Determine the [x, y] coordinate at the center of the cell enclosing the given text.  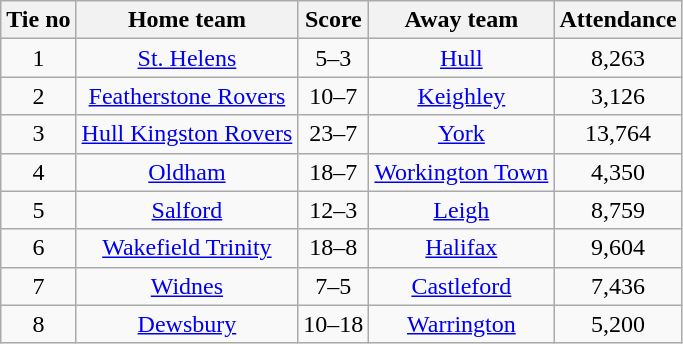
4,350 [618, 172]
8,263 [618, 58]
Workington Town [462, 172]
7–5 [334, 286]
Salford [187, 210]
7,436 [618, 286]
1 [38, 58]
Widnes [187, 286]
9,604 [618, 248]
Leigh [462, 210]
Oldham [187, 172]
4 [38, 172]
Halifax [462, 248]
2 [38, 96]
Score [334, 20]
5,200 [618, 324]
5–3 [334, 58]
Attendance [618, 20]
York [462, 134]
13,764 [618, 134]
10–7 [334, 96]
18–8 [334, 248]
3,126 [618, 96]
10–18 [334, 324]
St. Helens [187, 58]
Castleford [462, 286]
5 [38, 210]
23–7 [334, 134]
Home team [187, 20]
Wakefield Trinity [187, 248]
8 [38, 324]
3 [38, 134]
Dewsbury [187, 324]
Tie no [38, 20]
Away team [462, 20]
12–3 [334, 210]
18–7 [334, 172]
7 [38, 286]
Warrington [462, 324]
6 [38, 248]
Hull Kingston Rovers [187, 134]
Featherstone Rovers [187, 96]
8,759 [618, 210]
Hull [462, 58]
Keighley [462, 96]
